Return the (x, y) coordinate for the center point of the cell that contains the specified text.  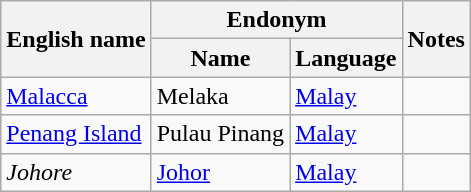
Endonym (276, 20)
English name (76, 39)
Language (346, 58)
Johore (76, 172)
Notes (436, 39)
Malacca (76, 96)
Melaka (220, 96)
Penang Island (76, 134)
Pulau Pinang (220, 134)
Johor (220, 172)
Name (220, 58)
